Determine the [X, Y] coordinate at the center of the cell enclosing the given text.  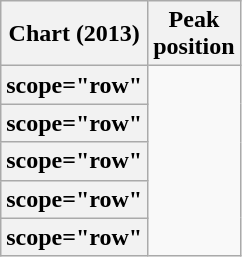
Chart (2013) [74, 34]
Peakposition [194, 34]
